Return the [X, Y] coordinate for the center point of the cell that contains the specified text.  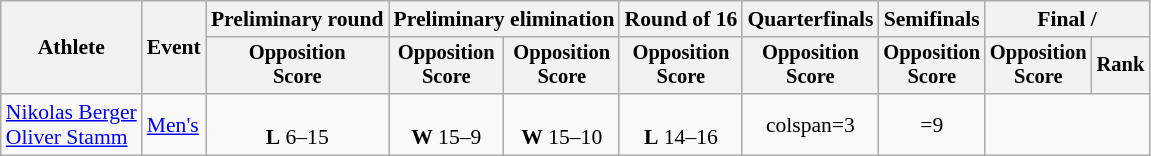
Round of 16 [680, 19]
colspan=3 [810, 124]
Athlete [72, 48]
Preliminary elimination [504, 19]
Event [174, 48]
Preliminary round [298, 19]
Men's [174, 124]
L 14–16 [680, 124]
L 6–15 [298, 124]
Nikolas BergerOliver Stamm [72, 124]
Rank [1121, 66]
W 15–10 [562, 124]
Semifinals [932, 19]
=9 [932, 124]
W 15–9 [446, 124]
Final / [1067, 19]
Quarterfinals [810, 19]
